Find where the given text appears and provide that cell's center as (x, y) coordinate. 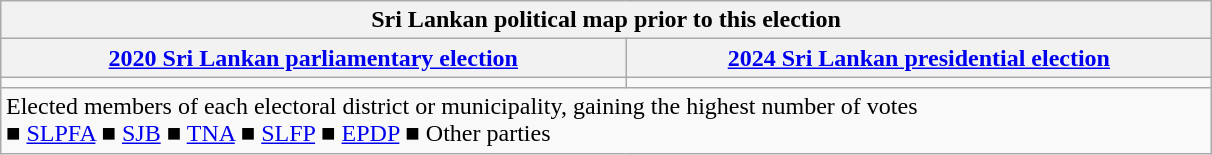
2024 Sri Lankan presidential election (918, 58)
Elected members of each electoral district or municipality, gaining the highest number of votes■ SLPFA ■ SJB ■ TNA ■ SLFP ■ EPDP ■ Other parties (606, 120)
Sri Lankan political map prior to this election (606, 20)
2020 Sri Lankan parliamentary election (313, 58)
